Search for the cell housing the specified text and yield its [x, y] center coordinate. 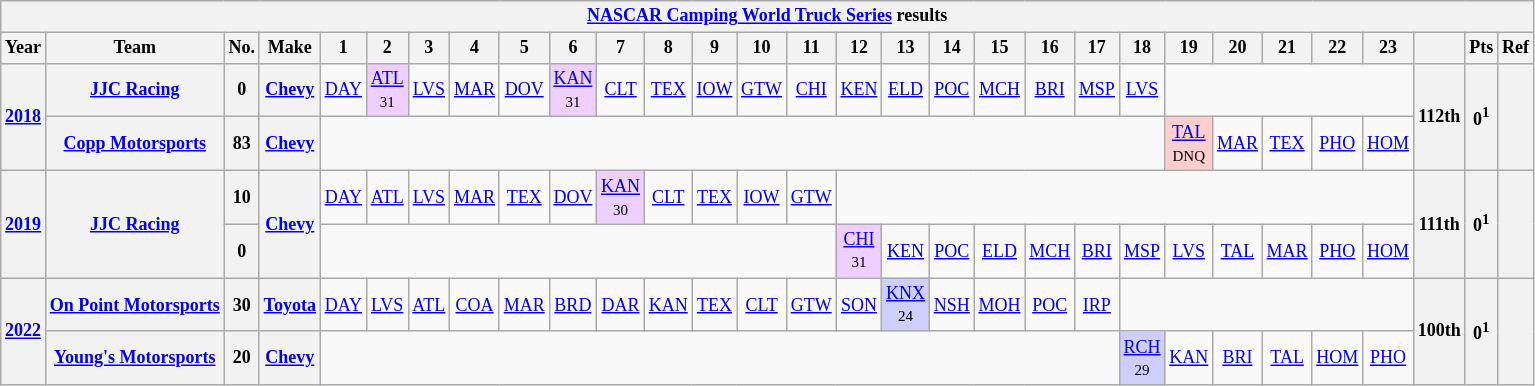
8 [668, 48]
23 [1388, 48]
MOH [1000, 305]
On Point Motorsports [134, 305]
TALDNQ [1189, 144]
KNX24 [906, 305]
2022 [24, 332]
12 [859, 48]
2018 [24, 116]
Team [134, 48]
NASCAR Camping World Truck Series results [768, 16]
1 [343, 48]
22 [1338, 48]
18 [1142, 48]
16 [1050, 48]
SON [859, 305]
14 [952, 48]
Ref [1516, 48]
111th [1439, 224]
83 [242, 144]
COA [475, 305]
2019 [24, 224]
5 [524, 48]
NSH [952, 305]
9 [714, 48]
17 [1096, 48]
11 [811, 48]
2 [387, 48]
Make [290, 48]
DAR [621, 305]
4 [475, 48]
112th [1439, 116]
CHI31 [859, 251]
Year [24, 48]
3 [429, 48]
Young's Motorsports [134, 358]
IRP [1096, 305]
19 [1189, 48]
BRD [573, 305]
Copp Motorsports [134, 144]
RCH29 [1142, 358]
15 [1000, 48]
KAN30 [621, 197]
KAN31 [573, 90]
ATL31 [387, 90]
6 [573, 48]
30 [242, 305]
No. [242, 48]
100th [1439, 332]
13 [906, 48]
CHI [811, 90]
Pts [1482, 48]
Toyota [290, 305]
7 [621, 48]
21 [1287, 48]
